Scan for the cell matching the given text and deliver its [X, Y] coordinate at center. 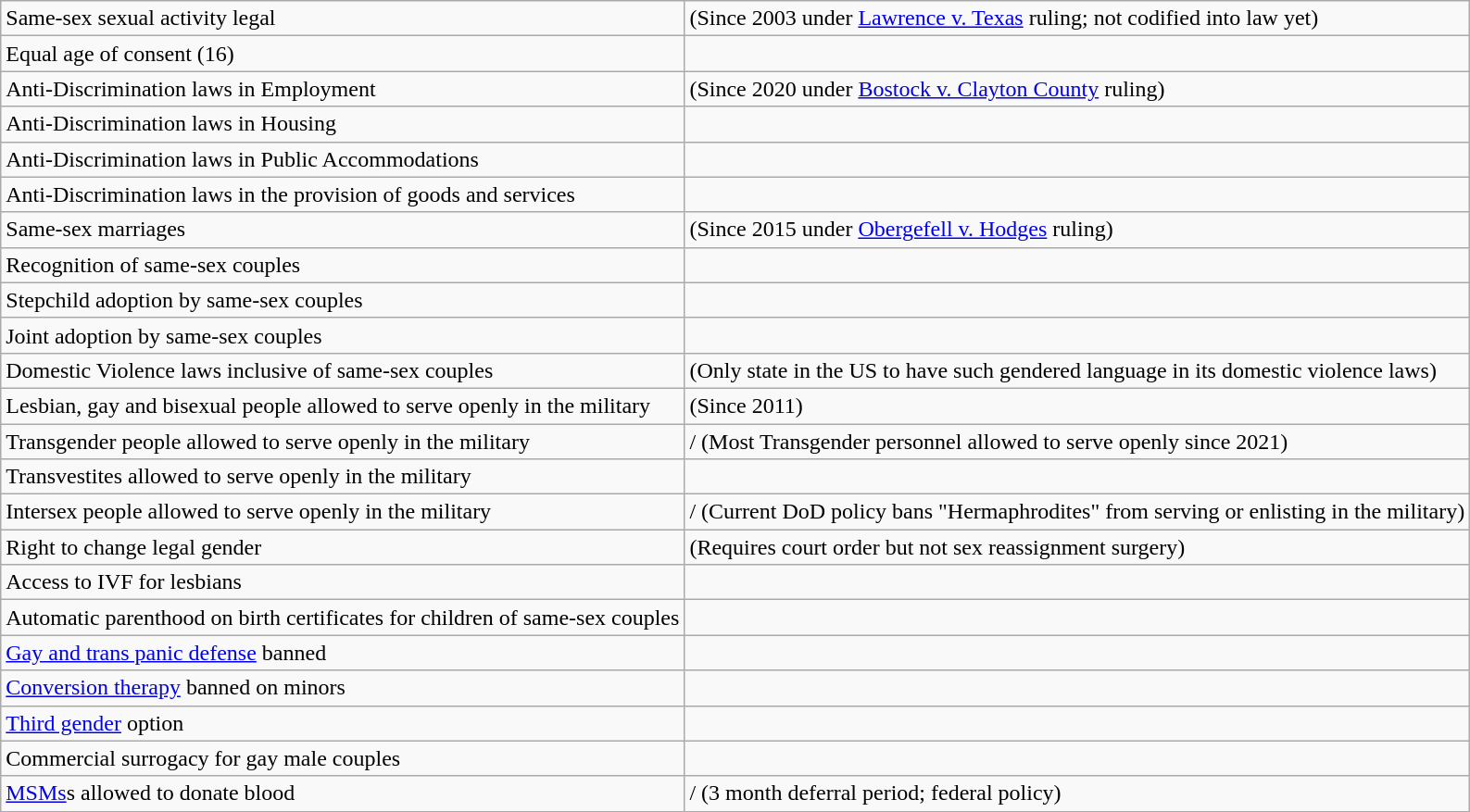
Anti-Discrimination laws in Public Accommodations [343, 159]
Access to IVF for lesbians [343, 582]
Automatic parenthood on birth certificates for children of same-sex couples [343, 618]
Conversion therapy banned on minors [343, 688]
Third gender option [343, 723]
(Requires court order but not sex reassignment surgery) [1077, 547]
Commercial surrogacy for gay male couples [343, 758]
Equal age of consent (16) [343, 54]
Anti-Discrimination laws in Employment [343, 89]
Transvestites allowed to serve openly in the military [343, 477]
Joint adoption by same-sex couples [343, 335]
Stepchild adoption by same-sex couples [343, 300]
Right to change legal gender [343, 547]
MSMss allowed to donate blood [343, 793]
Intersex people allowed to serve openly in the military [343, 512]
Domestic Violence laws inclusive of same-sex couples [343, 370]
(Since 2020 under Bostock v. Clayton County ruling) [1077, 89]
(Only state in the US to have such gendered language in its domestic violence laws) [1077, 370]
/ (Current DoD policy bans "Hermaphrodites" from serving or enlisting in the military) [1077, 512]
Same-sex marriages [343, 230]
/ (Most Transgender personnel allowed to serve openly since 2021) [1077, 442]
/ (3 month deferral period; federal policy) [1077, 793]
(Since 2003 under Lawrence v. Texas ruling; not codified into law yet) [1077, 19]
Lesbian, gay and bisexual people allowed to serve openly in the military [343, 406]
Gay and trans panic defense banned [343, 653]
Anti-Discrimination laws in the provision of goods and services [343, 194]
Recognition of same-sex couples [343, 265]
Anti-Discrimination laws in Housing [343, 124]
Same-sex sexual activity legal [343, 19]
(Since 2011) [1077, 406]
(Since 2015 under Obergefell v. Hodges ruling) [1077, 230]
Transgender people allowed to serve openly in the military [343, 442]
